Capture the cell that displays the provided text and extract its [X, Y] central coordinate. 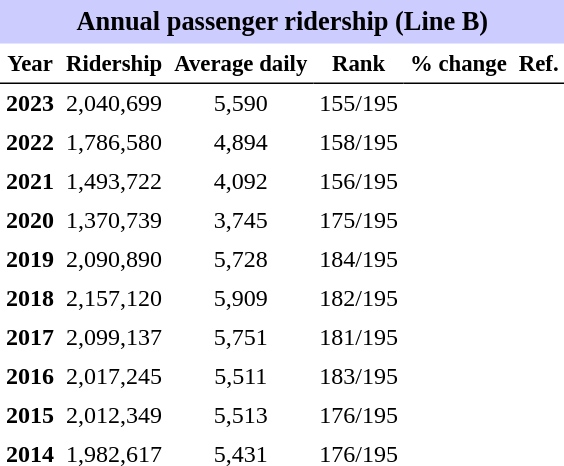
Ridership [114, 64]
1,786,580 [114, 142]
Average daily [240, 64]
156/195 [358, 182]
175/195 [358, 220]
2021 [30, 182]
176/195 [358, 416]
2,090,890 [114, 260]
2,017,245 [114, 376]
183/195 [358, 376]
2,040,699 [114, 104]
4,092 [240, 182]
5,511 [240, 376]
155/195 [358, 104]
2019 [30, 260]
2,012,349 [114, 416]
5,590 [240, 104]
5,909 [240, 298]
2,157,120 [114, 298]
2015 [30, 416]
2017 [30, 338]
2018 [30, 298]
5,728 [240, 260]
% change [458, 64]
4,894 [240, 142]
184/195 [358, 260]
182/195 [358, 298]
158/195 [358, 142]
1,493,722 [114, 182]
5,751 [240, 338]
2022 [30, 142]
Year [30, 64]
2016 [30, 376]
2020 [30, 220]
Rank [358, 64]
2,099,137 [114, 338]
181/195 [358, 338]
2023 [30, 104]
5,513 [240, 416]
1,370,739 [114, 220]
3,745 [240, 220]
